Return [X, Y] of the center of cell containing provided text 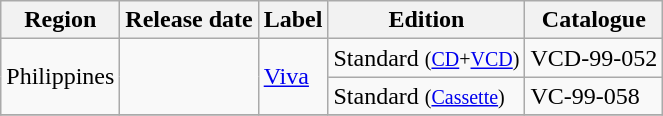
VCD-99-052 [594, 58]
Viva [293, 77]
Catalogue [594, 20]
Label [293, 20]
Standard (Cassette) [426, 96]
Release date [189, 20]
Philippines [60, 77]
Region [60, 20]
Standard (CD+VCD) [426, 58]
VC-99-058 [594, 96]
Edition [426, 20]
